For the text-containing cell, return its midpoint in (x, y) coordinate format. 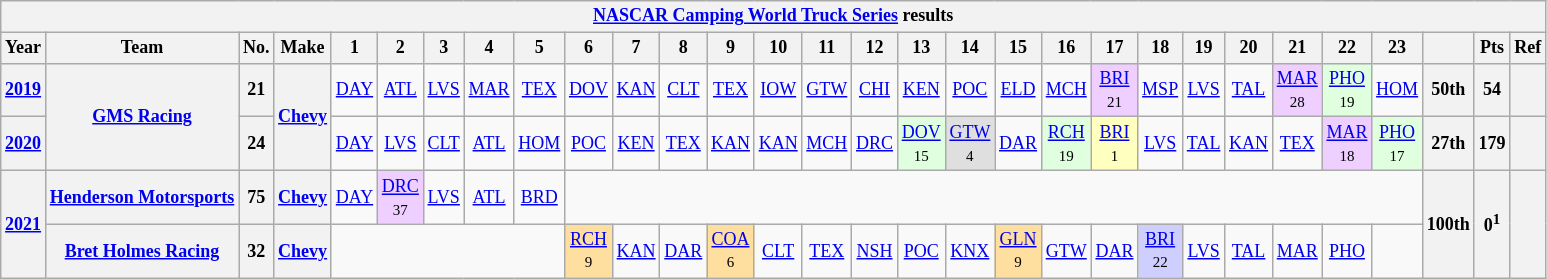
12 (875, 48)
DOV15 (921, 144)
Year (24, 48)
Pts (1492, 48)
PHO (1347, 251)
BRI22 (1160, 251)
DOV (589, 90)
RCH19 (1066, 144)
4 (489, 48)
NASCAR Camping World Truck Series results (774, 16)
KNX (970, 251)
RCH9 (589, 251)
8 (684, 48)
GTW4 (970, 144)
IOW (778, 90)
No. (256, 48)
BRI1 (1114, 144)
22 (1347, 48)
2 (400, 48)
01 (1492, 224)
CHI (875, 90)
Team (142, 48)
DRC37 (400, 197)
100th (1448, 224)
11 (827, 48)
13 (921, 48)
MAR18 (1347, 144)
NSH (875, 251)
179 (1492, 144)
27th (1448, 144)
32 (256, 251)
10 (778, 48)
15 (1018, 48)
1 (354, 48)
17 (1114, 48)
9 (731, 48)
16 (1066, 48)
14 (970, 48)
PHO19 (1347, 90)
6 (589, 48)
ELD (1018, 90)
GMS Racing (142, 116)
2021 (24, 224)
19 (1203, 48)
54 (1492, 90)
20 (1249, 48)
50th (1448, 90)
Bret Holmes Racing (142, 251)
BRD (540, 197)
5 (540, 48)
COA6 (731, 251)
18 (1160, 48)
23 (1398, 48)
Ref (1528, 48)
3 (444, 48)
Henderson Motorsports (142, 197)
MAR28 (1297, 90)
Make (303, 48)
2020 (24, 144)
DRC (875, 144)
7 (636, 48)
24 (256, 144)
MSP (1160, 90)
2019 (24, 90)
BRI21 (1114, 90)
75 (256, 197)
GLN9 (1018, 251)
PHO17 (1398, 144)
